Provide the [X, Y] coordinate of the cell's center where the given text is located.  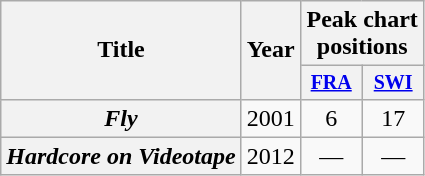
2012 [270, 156]
Year [270, 50]
6 [331, 118]
SWI [393, 82]
Peak chart positions [362, 34]
2001 [270, 118]
Hardcore on Videotape [121, 156]
17 [393, 118]
Title [121, 50]
Fly [121, 118]
FRA [331, 82]
